Find where the given text appears and provide that cell's center as (x, y) coordinate. 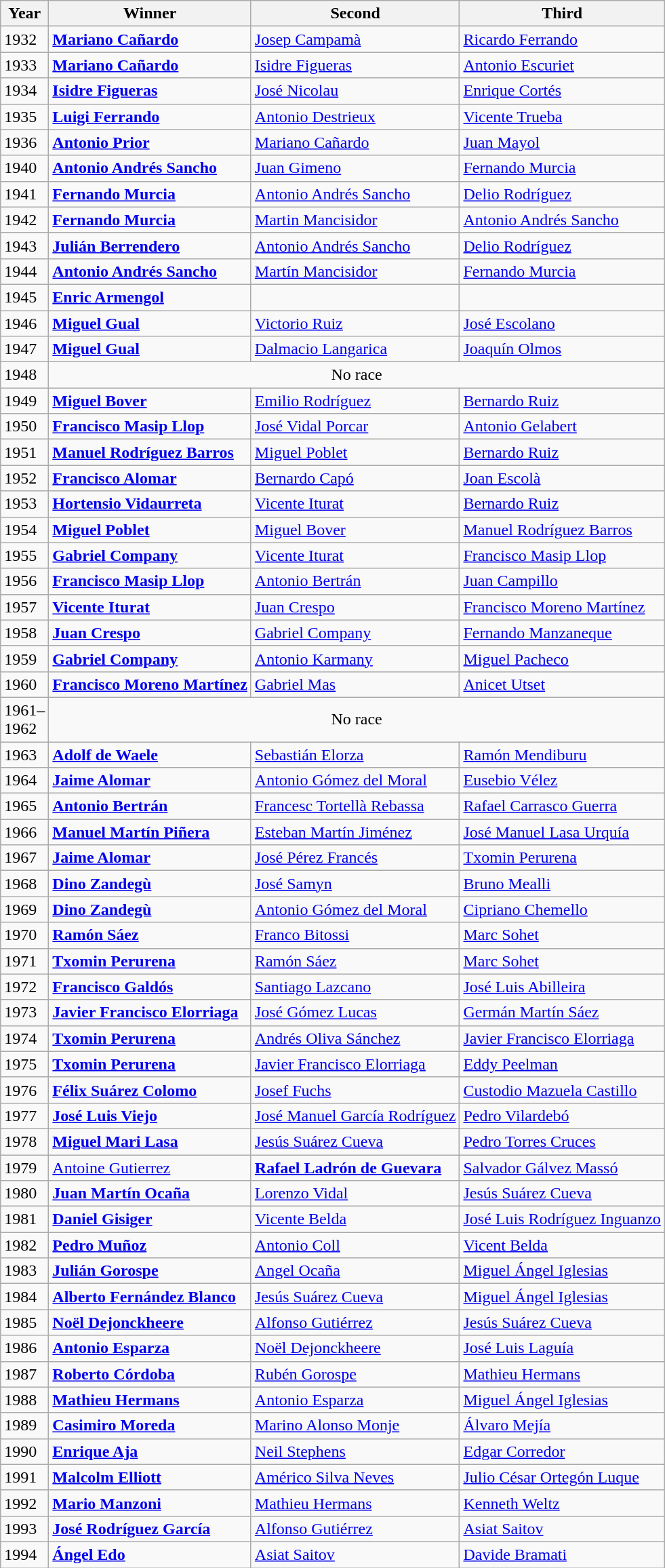
Esteban Martín Jiménez (355, 832)
1951 (24, 452)
Adolf de Waele (150, 755)
Malcolm Elliott (150, 1477)
Pedro Muñoz (150, 1245)
1934 (24, 91)
Antoine Gutierrez (150, 1167)
1946 (24, 324)
Joan Escolà (562, 478)
Antonio Destrieux (355, 117)
1969 (24, 909)
1936 (24, 142)
1983 (24, 1271)
José Manuel Lasa Urquía (562, 832)
Anicet Utset (562, 684)
Francisco Galdós (150, 987)
1952 (24, 478)
Américo Silva Neves (355, 1477)
Joaquín Olmos (562, 349)
Enric Armengol (150, 297)
1979 (24, 1167)
1953 (24, 504)
1968 (24, 884)
Emilio Rodríguez (355, 401)
1963 (24, 755)
Julio César Ortegón Luque (562, 1477)
Ramón Mendiburu (562, 755)
1943 (24, 246)
Enrique Aja (150, 1451)
Daniel Gisiger (150, 1219)
1986 (24, 1348)
José Luis Abilleira (562, 987)
Eusebio Vélez (562, 781)
Fernando Manzaneque (562, 633)
Juan Mayol (562, 142)
José Escolano (562, 324)
José Luis Rodríguez Inguanzo (562, 1219)
1993 (24, 1529)
Félix Suárez Colomo (150, 1090)
Third (562, 14)
Antonio Karmany (355, 659)
Julián Gorospe (150, 1271)
Juan Martín Ocaña (150, 1194)
Hortensio Vidaurreta (150, 504)
1942 (24, 220)
Vicente Belda (355, 1219)
Enrique Cortés (562, 91)
1940 (24, 168)
José Luis Laguía (562, 1348)
1975 (24, 1064)
1947 (24, 349)
Vicente Trueba (562, 117)
1959 (24, 659)
1970 (24, 935)
1977 (24, 1116)
Casimiro Moreda (150, 1426)
1944 (24, 271)
Edgar Corredor (562, 1451)
1960 (24, 684)
Year (24, 14)
1982 (24, 1245)
1933 (24, 65)
Eddy Peelman (562, 1064)
Álvaro Mejía (562, 1426)
1992 (24, 1503)
1988 (24, 1400)
Rubén Gorospe (355, 1374)
Alberto Fernández Blanco (150, 1297)
Vicent Belda (562, 1245)
1987 (24, 1374)
Sebastián Elorza (355, 755)
1950 (24, 427)
Mario Manzoni (150, 1503)
José Gómez Lucas (355, 1013)
Winner (150, 14)
Josep Campamà (355, 39)
1945 (24, 297)
1967 (24, 858)
Salvador Gálvez Massó (562, 1167)
José Manuel García Rodríguez (355, 1116)
Rafael Carrasco Guerra (562, 806)
1980 (24, 1194)
Antonio Gelabert (562, 427)
Angel Ocaña (355, 1271)
José Vidal Porcar (355, 427)
1964 (24, 781)
1955 (24, 555)
1976 (24, 1090)
Rafael Ladrón de Guevara (355, 1167)
1954 (24, 530)
Francesc Tortellà Rebassa (355, 806)
Dalmacio Langarica (355, 349)
1961–1962 (24, 719)
Ángel Edo (150, 1554)
José Pérez Francés (355, 858)
1974 (24, 1038)
Antonio Escuriet (562, 65)
Julián Berrendero (150, 246)
Antonio Prior (150, 142)
Josef Fuchs (355, 1090)
Bruno Mealli (562, 884)
Juan Gimeno (355, 168)
Andrés Oliva Sánchez (355, 1038)
1957 (24, 607)
Custodio Mazuela Castillo (562, 1090)
Pedro Torres Cruces (562, 1141)
Cipriano Chemello (562, 909)
Kenneth Weltz (562, 1503)
Antonio Coll (355, 1245)
Neil Stephens (355, 1451)
Germán Martín Sáez (562, 1013)
José Nicolau (355, 91)
Luigi Ferrando (150, 117)
Second (355, 14)
Miguel Mari Lasa (150, 1141)
1989 (24, 1426)
Manuel Martín Piñera (150, 832)
José Samyn (355, 884)
Davide Bramati (562, 1554)
1973 (24, 1013)
1971 (24, 961)
1949 (24, 401)
Victorio Ruiz (355, 324)
1978 (24, 1141)
1994 (24, 1554)
Pedro Vilardebó (562, 1116)
1991 (24, 1477)
1990 (24, 1451)
José Luis Viejo (150, 1116)
Bernardo Capó (355, 478)
Francisco Alomar (150, 478)
1948 (24, 375)
Juan Campillo (562, 581)
José Rodríguez García (150, 1529)
Franco Bitossi (355, 935)
1966 (24, 832)
1984 (24, 1297)
Santiago Lazcano (355, 987)
1981 (24, 1219)
Martin Mancisidor (355, 220)
Gabriel Mas (355, 684)
1985 (24, 1322)
1935 (24, 117)
Ricardo Ferrando (562, 39)
1932 (24, 39)
1956 (24, 581)
1958 (24, 633)
Martín Mancisidor (355, 271)
1972 (24, 987)
1965 (24, 806)
Marino Alonso Monje (355, 1426)
Roberto Córdoba (150, 1374)
Miguel Pacheco (562, 659)
1941 (24, 194)
Lorenzo Vidal (355, 1194)
